Capture the cell that displays the provided text and extract its [X, Y] central coordinate. 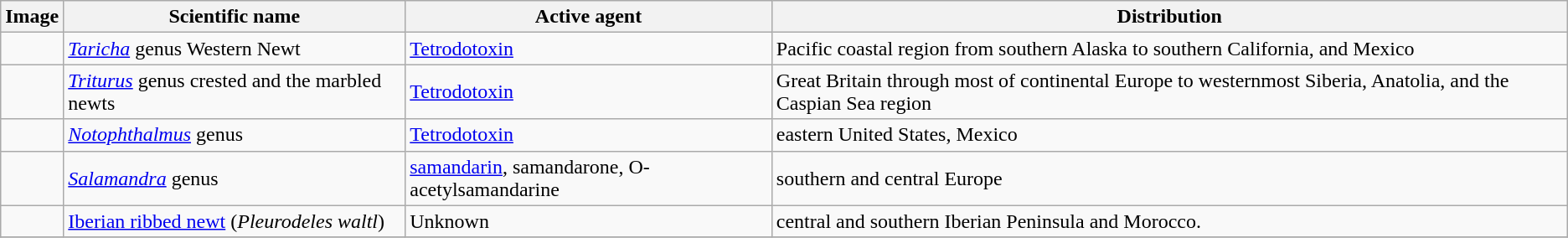
Unknown [589, 221]
samandarin, samandarone, O-acetylsamandarine [589, 178]
Iberian ribbed newt (Pleurodeles waltl) [235, 221]
Pacific coastal region from southern Alaska to southern California, and Mexico [1169, 49]
southern and central Europe [1169, 178]
Image [32, 17]
Distribution [1169, 17]
Notophthalmus genus [235, 135]
Active agent [589, 17]
eastern United States, Mexico [1169, 135]
Salamandra genus [235, 178]
Scientific name [235, 17]
Triturus genus crested and the marbled newts [235, 92]
Taricha genus Western Newt [235, 49]
Great Britain through most of continental Europe to westernmost Siberia, Anatolia, and the Caspian Sea region [1169, 92]
central and southern Iberian Peninsula and Morocco. [1169, 221]
